Locate the cell with the specified text and output its (X, Y) center coordinate. 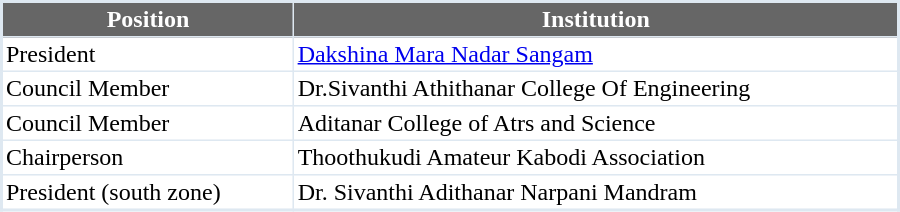
Dakshina Mara Nadar Sangam (596, 54)
Position (148, 20)
Dr. Sivanthi Adithanar Narpani Mandram (596, 192)
President (148, 54)
President (south zone) (148, 192)
Institution (596, 20)
Dr.Sivanthi Athithanar College Of Engineering (596, 88)
Chairperson (148, 157)
Aditanar College of Atrs and Science (596, 123)
Thoothukudi Amateur Kabodi Association (596, 157)
